Identify which cell holds the provided text, then report its (X, Y) central coordinate. 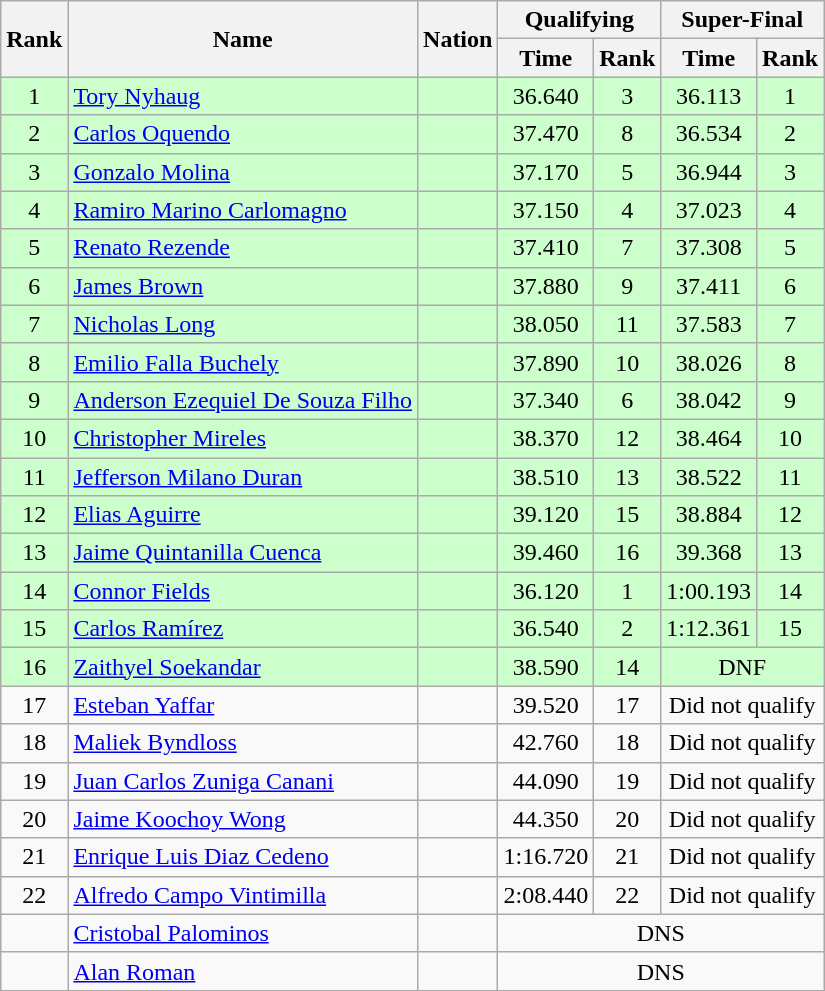
38.510 (546, 477)
38.590 (546, 667)
44.350 (546, 819)
DNF (742, 667)
Ramiro Marino Carlomagno (243, 210)
Juan Carlos Zuniga Canani (243, 781)
Qualifying (580, 20)
37.890 (546, 362)
Alfredo Campo Vintimilla (243, 895)
Esteban Yaffar (243, 705)
38.884 (709, 515)
James Brown (243, 286)
Renato Rezende (243, 248)
Elias Aguirre (243, 515)
Super-Final (742, 20)
39.368 (709, 553)
36.640 (546, 96)
37.023 (709, 210)
37.340 (546, 400)
1:12.361 (709, 629)
Nicholas Long (243, 324)
Gonzalo Molina (243, 172)
36.534 (709, 134)
38.042 (709, 400)
38.026 (709, 362)
38.464 (709, 438)
37.470 (546, 134)
Cristobal Palominos (243, 933)
36.540 (546, 629)
Alan Roman (243, 971)
2:08.440 (546, 895)
Connor Fields (243, 591)
37.411 (709, 286)
42.760 (546, 743)
37.583 (709, 324)
Zaithyel Soekandar (243, 667)
Christopher Mireles (243, 438)
36.120 (546, 591)
Maliek Byndloss (243, 743)
44.090 (546, 781)
Nation (458, 39)
37.410 (546, 248)
38.522 (709, 477)
Enrique Luis Diaz Cedeno (243, 857)
37.170 (546, 172)
Tory Nyhaug (243, 96)
Anderson Ezequiel De Souza Filho (243, 400)
1:00.193 (709, 591)
37.308 (709, 248)
Carlos Ramírez (243, 629)
Emilio Falla Buchely (243, 362)
39.460 (546, 553)
Name (243, 39)
38.370 (546, 438)
39.120 (546, 515)
Jefferson Milano Duran (243, 477)
Jaime Koochoy Wong (243, 819)
1:16.720 (546, 857)
37.150 (546, 210)
Carlos Oquendo (243, 134)
39.520 (546, 705)
37.880 (546, 286)
Jaime Quintanilla Cuenca (243, 553)
36.944 (709, 172)
36.113 (709, 96)
38.050 (546, 324)
